Output the [x, y] coordinate of the center of the cell containing the given text.  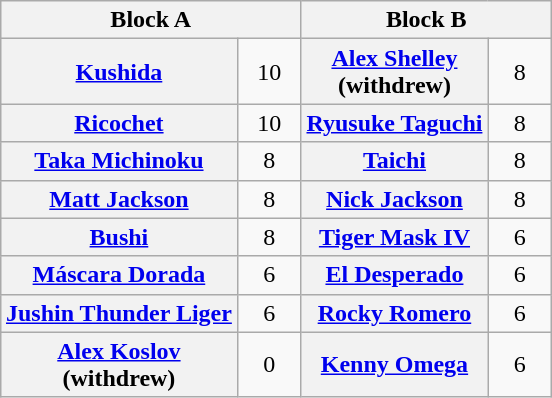
Alex Koslov(withdrew) [118, 364]
Rocky Romero [394, 313]
0 [269, 364]
Matt Jackson [118, 199]
Kenny Omega [394, 364]
Jushin Thunder Liger [118, 313]
El Desperado [394, 275]
Ricochet [118, 123]
Taichi [394, 161]
Bushi [118, 237]
Nick Jackson [394, 199]
Tiger Mask IV [394, 237]
Block A [150, 20]
Máscara Dorada [118, 275]
Alex Shelley(withdrew) [394, 72]
Ryusuke Taguchi [394, 123]
Block B [426, 20]
Kushida [118, 72]
Taka Michinoku [118, 161]
